Search for the cell housing the specified text and yield its (X, Y) center coordinate. 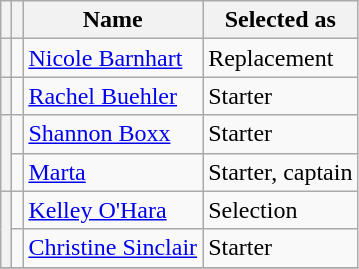
Name (113, 20)
Starter, captain (280, 172)
Marta (113, 172)
Rachel Buehler (113, 96)
Christine Sinclair (113, 248)
Selection (280, 210)
Nicole Barnhart (113, 58)
Replacement (280, 58)
Selected as (280, 20)
Shannon Boxx (113, 134)
Kelley O'Hara (113, 210)
